Find where the given text appears and provide that cell's center as (X, Y) coordinate. 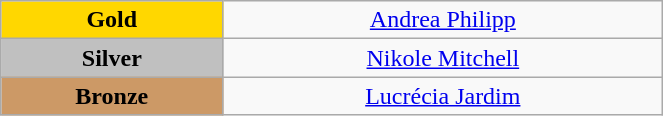
Andrea Philipp (443, 20)
Lucrécia Jardim (443, 96)
Gold (112, 20)
Silver (112, 58)
Bronze (112, 96)
Nikole Mitchell (443, 58)
